Search for the cell housing the specified text and yield its (X, Y) center coordinate. 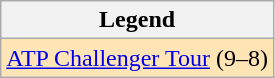
ATP Challenger Tour (9–8) (138, 58)
Legend (138, 20)
